Determine the [X, Y] coordinate at the center of the cell enclosing the given text.  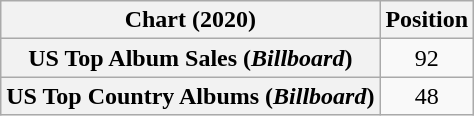
92 [427, 58]
US Top Album Sales (Billboard) [190, 58]
US Top Country Albums (Billboard) [190, 96]
Position [427, 20]
48 [427, 96]
Chart (2020) [190, 20]
